Find where the given text appears and provide that cell's center as [X, Y] coordinate. 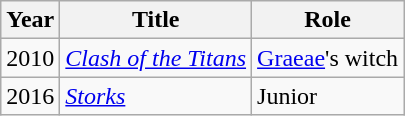
2016 [30, 96]
Graeae's witch [328, 58]
2010 [30, 58]
Title [156, 20]
Junior [328, 96]
Storks [156, 96]
Year [30, 20]
Role [328, 20]
Clash of the Titans [156, 58]
